Scan for the cell matching the given text and deliver its [X, Y] coordinate at center. 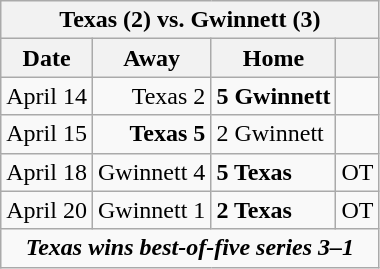
Date [47, 58]
Texas 2 [151, 96]
Gwinnett 4 [151, 172]
5 Gwinnett [274, 96]
Gwinnett 1 [151, 210]
Away [151, 58]
April 14 [47, 96]
Texas (2) vs. Gwinnett (3) [190, 20]
2 Gwinnett [274, 134]
April 15 [47, 134]
April 20 [47, 210]
Texas wins best-of-five series 3–1 [190, 248]
Home [274, 58]
Texas 5 [151, 134]
2 Texas [274, 210]
5 Texas [274, 172]
April 18 [47, 172]
